Return the (x, y) coordinate for the center point of the cell that contains the specified text.  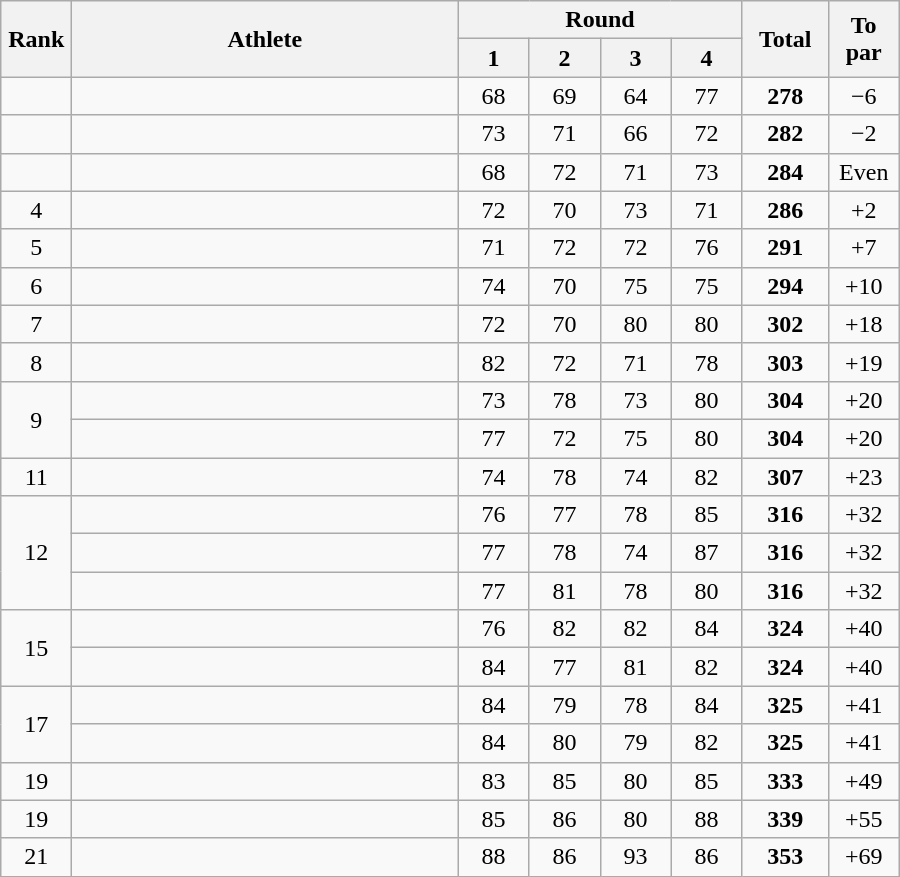
3 (636, 58)
5 (36, 248)
+49 (864, 781)
307 (785, 477)
93 (636, 857)
8 (36, 362)
66 (636, 134)
83 (494, 781)
+69 (864, 857)
−6 (864, 96)
303 (785, 362)
−2 (864, 134)
Athlete (265, 39)
6 (36, 286)
+18 (864, 324)
353 (785, 857)
278 (785, 96)
+55 (864, 819)
+7 (864, 248)
17 (36, 724)
286 (785, 210)
9 (36, 419)
+2 (864, 210)
282 (785, 134)
+10 (864, 286)
1 (494, 58)
294 (785, 286)
21 (36, 857)
284 (785, 172)
Even (864, 172)
15 (36, 648)
+23 (864, 477)
12 (36, 553)
+19 (864, 362)
87 (706, 553)
7 (36, 324)
Round (600, 20)
Rank (36, 39)
69 (564, 96)
11 (36, 477)
Total (785, 39)
To par (864, 39)
2 (564, 58)
302 (785, 324)
64 (636, 96)
291 (785, 248)
333 (785, 781)
339 (785, 819)
